Scan for the cell matching the given text and deliver its [x, y] coordinate at center. 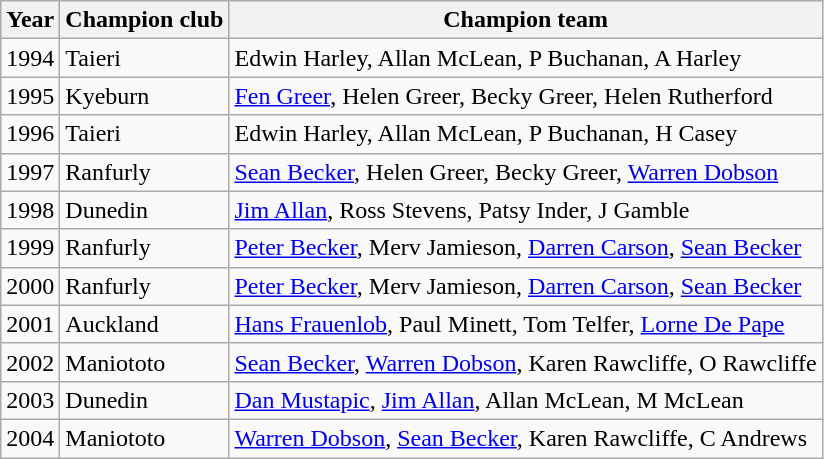
2000 [30, 286]
1995 [30, 96]
Auckland [144, 324]
1996 [30, 134]
2002 [30, 362]
Champion team [526, 20]
1999 [30, 248]
1997 [30, 172]
Sean Becker, Warren Dobson, Karen Rawcliffe, O Rawcliffe [526, 362]
Sean Becker, Helen Greer, Becky Greer, Warren Dobson [526, 172]
Warren Dobson, Sean Becker, Karen Rawcliffe, C Andrews [526, 438]
Kyeburn [144, 96]
Champion club [144, 20]
1998 [30, 210]
Hans Frauenlob, Paul Minett, Tom Telfer, Lorne De Pape [526, 324]
2001 [30, 324]
Fen Greer, Helen Greer, Becky Greer, Helen Rutherford [526, 96]
Jim Allan, Ross Stevens, Patsy Inder, J Gamble [526, 210]
Edwin Harley, Allan McLean, P Buchanan, A Harley [526, 58]
Edwin Harley, Allan McLean, P Buchanan, H Casey [526, 134]
2004 [30, 438]
1994 [30, 58]
Dan Mustapic, Jim Allan, Allan McLean, M McLean [526, 400]
Year [30, 20]
2003 [30, 400]
